Provide the (x, y) coordinate of the cell's center where the given text is located.  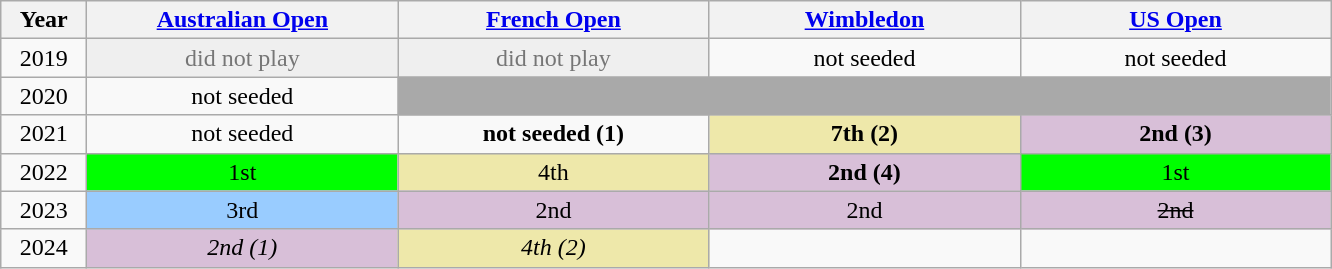
Wimbledon (864, 20)
2020 (44, 96)
Year (44, 20)
not seeded (1) (554, 134)
4th (554, 172)
3rd (242, 210)
Australian Open (242, 20)
2nd (4) (864, 172)
2nd (1) (242, 248)
2022 (44, 172)
4th (2) (554, 248)
2024 (44, 248)
2nd (3) (1176, 134)
2023 (44, 210)
7th (2) (864, 134)
2019 (44, 58)
2021 (44, 134)
French Open (554, 20)
US Open (1176, 20)
